Return [x, y] of the center of cell containing provided text 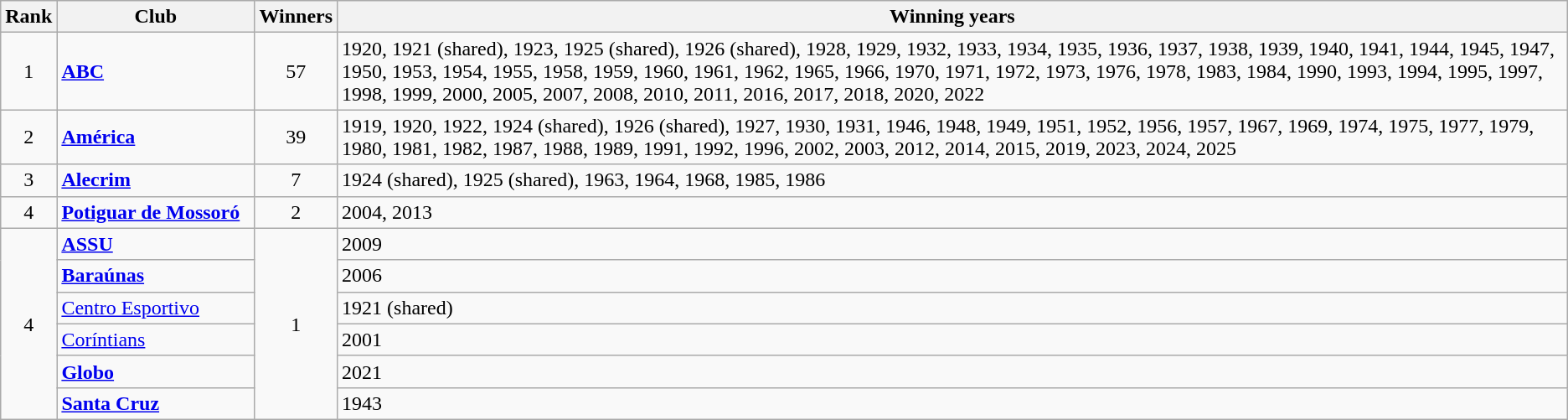
2006 [953, 276]
Winners [297, 17]
ABC [156, 71]
Potiguar de Mossoró [156, 212]
2004, 2013 [953, 212]
Globo [156, 371]
1924 (shared), 1925 (shared), 1963, 1964, 1968, 1985, 1986 [953, 180]
Club [156, 17]
Rank [28, 17]
Centro Esportivo [156, 308]
2009 [953, 244]
57 [297, 71]
Winning years [953, 17]
3 [28, 180]
2001 [953, 340]
América [156, 137]
7 [297, 180]
Alecrim [156, 180]
ASSU [156, 244]
39 [297, 137]
Baraúnas [156, 276]
Coríntians [156, 340]
Santa Cruz [156, 403]
2021 [953, 371]
1921 (shared) [953, 308]
1943 [953, 403]
